From the cell containing the given text, extract its center point as [x, y] coordinate. 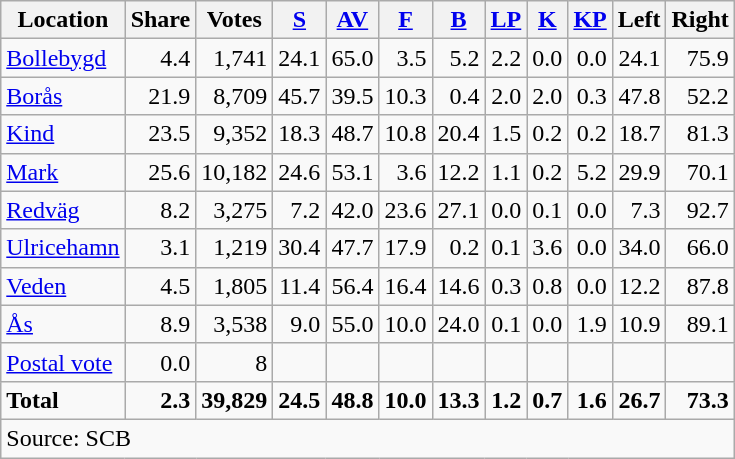
Redväg [63, 210]
1.9 [590, 324]
3,538 [234, 324]
Postal vote [63, 362]
8.9 [160, 324]
18.3 [300, 134]
Kind [63, 134]
Mark [63, 172]
Total [63, 400]
70.1 [700, 172]
17.9 [406, 248]
Share [160, 20]
Borås [63, 96]
1.2 [506, 400]
0.8 [548, 286]
10.9 [639, 324]
75.9 [700, 58]
16.4 [406, 286]
Left [639, 20]
3,275 [234, 210]
24.0 [458, 324]
42.0 [352, 210]
KP [590, 20]
8.2 [160, 210]
4.4 [160, 58]
8 [234, 362]
14.6 [458, 286]
24.6 [300, 172]
1,805 [234, 286]
39.5 [352, 96]
65.0 [352, 58]
F [406, 20]
0.7 [548, 400]
53.1 [352, 172]
47.7 [352, 248]
2.3 [160, 400]
1.6 [590, 400]
26.7 [639, 400]
45.7 [300, 96]
92.7 [700, 210]
23.6 [406, 210]
9,352 [234, 134]
3.5 [406, 58]
AV [352, 20]
1.5 [506, 134]
13.3 [458, 400]
27.1 [458, 210]
1,219 [234, 248]
23.5 [160, 134]
Location [63, 20]
81.3 [700, 134]
10.3 [406, 96]
K [548, 20]
20.4 [458, 134]
Right [700, 20]
11.4 [300, 286]
66.0 [700, 248]
48.7 [352, 134]
1,741 [234, 58]
55.0 [352, 324]
Ulricehamn [63, 248]
56.4 [352, 286]
87.8 [700, 286]
B [458, 20]
89.1 [700, 324]
Source: SCB [368, 438]
LP [506, 20]
7.2 [300, 210]
24.5 [300, 400]
30.4 [300, 248]
34.0 [639, 248]
2.2 [506, 58]
8,709 [234, 96]
47.8 [639, 96]
10.8 [406, 134]
4.5 [160, 286]
52.2 [700, 96]
Bollebygd [63, 58]
Ås [63, 324]
9.0 [300, 324]
73.3 [700, 400]
1.1 [506, 172]
3.1 [160, 248]
10,182 [234, 172]
7.3 [639, 210]
48.8 [352, 400]
18.7 [639, 134]
21.9 [160, 96]
25.6 [160, 172]
39,829 [234, 400]
Votes [234, 20]
S [300, 20]
Veden [63, 286]
0.4 [458, 96]
29.9 [639, 172]
